Return [x, y] of the center of cell containing provided text 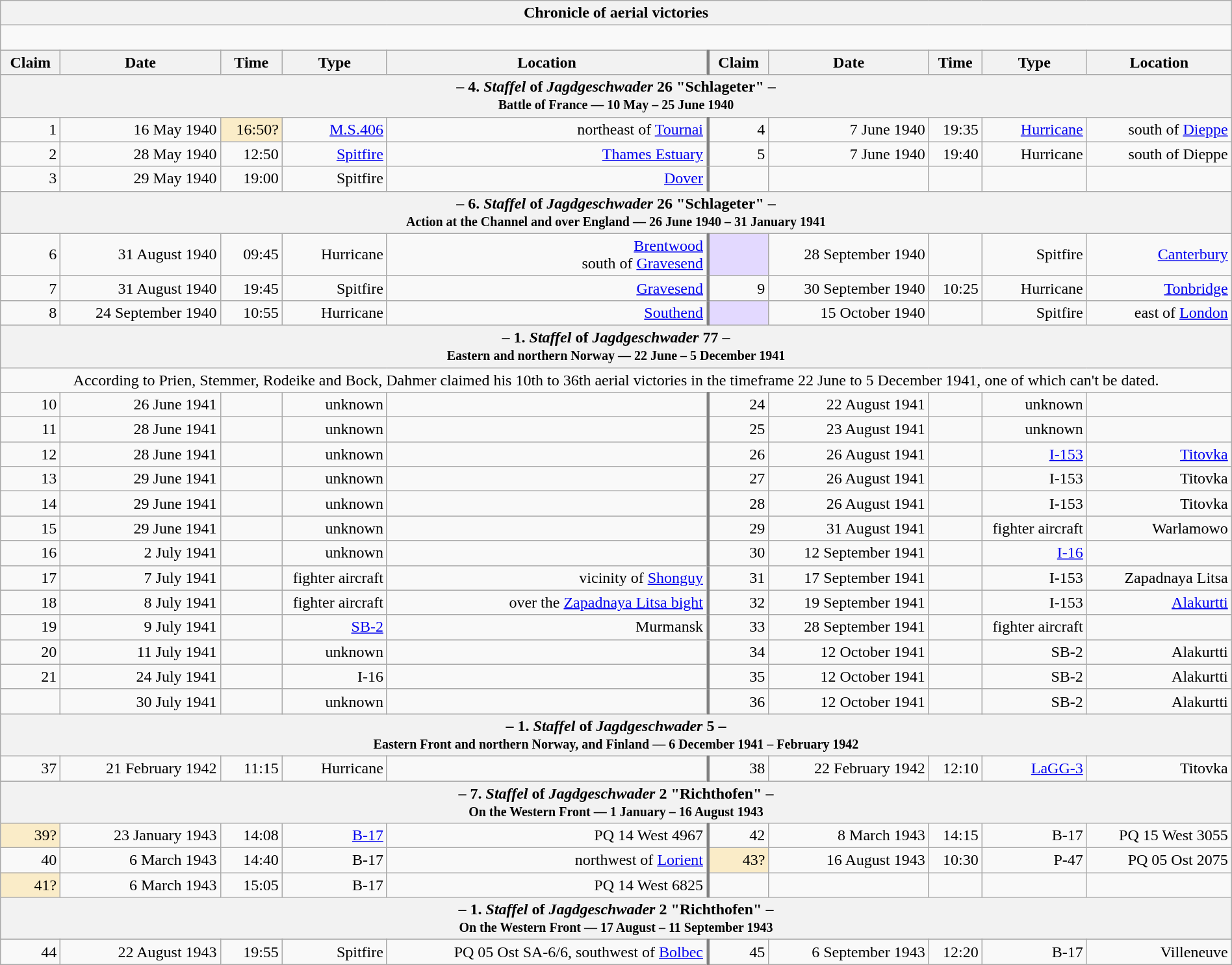
PQ 14 West 6825 [547, 885]
vicinity of Shonguy [547, 578]
44 [31, 952]
10:30 [955, 860]
31 [738, 578]
29 [738, 528]
12 [31, 454]
45 [738, 952]
24 September 1940 [140, 313]
43? [738, 860]
12:20 [955, 952]
28 May 1940 [140, 154]
– 1. Staffel of Jagdgeschwader 5 –Eastern Front and northern Norway, and Finland — 6 December 1941 – February 1942 [616, 734]
– 7. Staffel of Jagdgeschwader 2 "Richthofen" –On the Western Front — 1 January – 16 August 1943 [616, 802]
16 August 1943 [849, 860]
20 [31, 652]
1 [31, 129]
Warlamowo [1159, 528]
23 January 1943 [140, 836]
15:05 [251, 885]
19:35 [955, 129]
17 September 1941 [849, 578]
– 4. Staffel of Jagdgeschwader 26 "Schlageter" –Battle of France — 10 May – 25 June 1940 [616, 96]
northwest of Lorient [547, 860]
22 February 1942 [849, 768]
2 July 1941 [140, 553]
26 June 1941 [140, 405]
19:40 [955, 154]
Tonbridge [1159, 288]
35 [738, 676]
10 [31, 405]
10:55 [251, 313]
32 [738, 602]
6 September 1943 [849, 952]
28 September 1940 [849, 255]
25 [738, 430]
4 [738, 129]
Chronicle of aerial victories [616, 13]
24 [738, 405]
21 [31, 676]
09:45 [251, 255]
Villeneuve [1159, 952]
5 [738, 154]
– 1. Staffel of Jagdgeschwader 77 –Eastern and northern Norway — 22 June – 5 December 1941 [616, 346]
PQ 15 West 3055 [1159, 836]
29 May 1940 [140, 179]
7 July 1941 [140, 578]
19 September 1941 [849, 602]
19:00 [251, 179]
33 [738, 627]
37 [31, 768]
42 [738, 836]
8 March 1943 [849, 836]
27 [738, 479]
38 [738, 768]
Canterbury [1159, 255]
Murmansk [547, 627]
PQ 05 Ost 2075 [1159, 860]
3 [31, 179]
15 [31, 528]
Brentwoodsouth of Gravesend [547, 255]
30 July 1941 [140, 701]
10:25 [955, 288]
6 [31, 255]
7 [31, 288]
31 August 1941 [849, 528]
P-47 [1034, 860]
41? [31, 885]
northeast of Tournai [547, 129]
13 [31, 479]
14:15 [955, 836]
18 [31, 602]
Thames Estuary [547, 154]
19 [31, 627]
40 [31, 860]
16 [31, 553]
Gravesend [547, 288]
8 July 1941 [140, 602]
17 [31, 578]
12:50 [251, 154]
Dover [547, 179]
14:40 [251, 860]
23 August 1941 [849, 430]
LaGG-3 [1034, 768]
19:55 [251, 952]
2 [31, 154]
14 [31, 504]
22 August 1943 [140, 952]
34 [738, 652]
11 [31, 430]
PQ 05 Ost SA-6/6, southwest of Bolbec [547, 952]
– 6. Staffel of Jagdgeschwader 26 "Schlageter" –Action at the Channel and over England — 26 June 1940 – 31 January 1941 [616, 212]
30 September 1940 [849, 288]
Southend [547, 313]
39? [31, 836]
M.S.406 [334, 129]
28 September 1941 [849, 627]
11:15 [251, 768]
16:50? [251, 129]
30 [738, 553]
26 [738, 454]
8 [31, 313]
22 August 1941 [849, 405]
19:45 [251, 288]
24 July 1941 [140, 676]
– 1. Staffel of Jagdgeschwader 2 "Richthofen" –On the Western Front — 17 August – 11 September 1943 [616, 919]
14:08 [251, 836]
over the Zapadnaya Litsa bight [547, 602]
36 [738, 701]
12 September 1941 [849, 553]
11 July 1941 [140, 652]
9 July 1941 [140, 627]
12:10 [955, 768]
east of London [1159, 313]
28 [738, 504]
16 May 1940 [140, 129]
Zapadnaya Litsa [1159, 578]
9 [738, 288]
PQ 14 West 4967 [547, 836]
15 October 1940 [849, 313]
21 February 1942 [140, 768]
